Search for the cell housing the specified text and yield its [x, y] center coordinate. 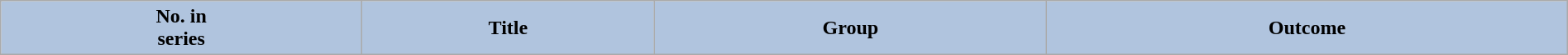
No. inseries [182, 28]
Outcome [1307, 28]
Group [850, 28]
Title [509, 28]
